From the cell containing the given text, extract its center point as [X, Y] coordinate. 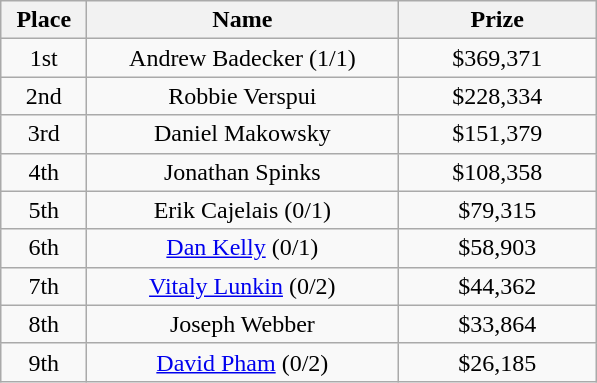
Prize [498, 20]
Robbie Verspui [242, 96]
$44,362 [498, 286]
9th [44, 362]
Place [44, 20]
David Pham (0/2) [242, 362]
Erik Cajelais (0/1) [242, 210]
Andrew Badecker (1/1) [242, 58]
8th [44, 324]
6th [44, 248]
$108,358 [498, 172]
$33,864 [498, 324]
$58,903 [498, 248]
7th [44, 286]
$79,315 [498, 210]
$26,185 [498, 362]
Joseph Webber [242, 324]
1st [44, 58]
Jonathan Spinks [242, 172]
Vitaly Lunkin (0/2) [242, 286]
Dan Kelly (0/1) [242, 248]
2nd [44, 96]
$228,334 [498, 96]
Name [242, 20]
Daniel Makowsky [242, 134]
5th [44, 210]
4th [44, 172]
$151,379 [498, 134]
$369,371 [498, 58]
3rd [44, 134]
